Extract the [x, y] coordinate from the center of the cell holding the provided text.  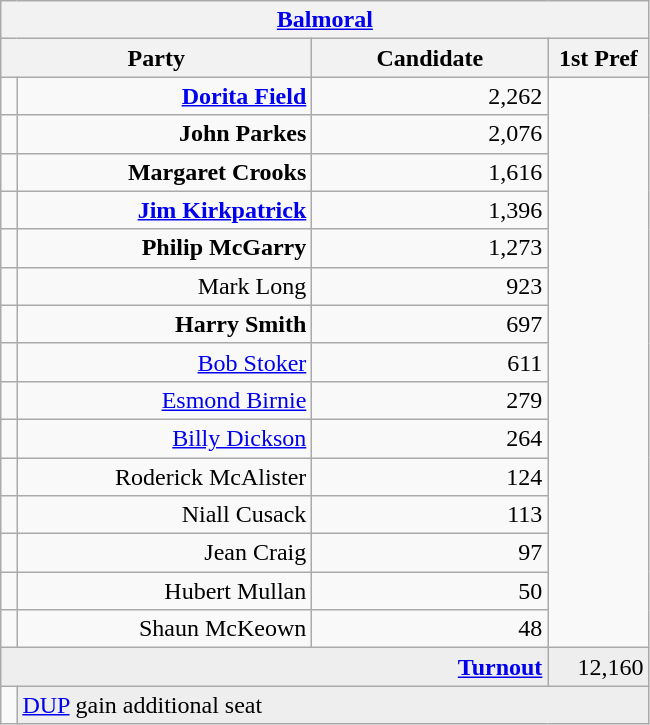
Roderick McAlister [164, 477]
Party [156, 58]
DUP gain additional seat [333, 705]
Billy Dickson [164, 438]
1,616 [430, 172]
97 [430, 553]
697 [430, 324]
Niall Cusack [164, 515]
Mark Long [164, 286]
279 [430, 400]
Philip McGarry [164, 248]
Harry Smith [164, 324]
2,076 [430, 134]
Dorita Field [164, 96]
48 [430, 629]
611 [430, 362]
264 [430, 438]
Candidate [430, 58]
Shaun McKeown [164, 629]
923 [430, 286]
1,273 [430, 248]
Bob Stoker [164, 362]
2,262 [430, 96]
1,396 [430, 210]
124 [430, 477]
50 [430, 591]
Hubert Mullan [164, 591]
113 [430, 515]
Margaret Crooks [164, 172]
Turnout [274, 667]
Jim Kirkpatrick [164, 210]
John Parkes [164, 134]
12,160 [598, 667]
Jean Craig [164, 553]
1st Pref [598, 58]
Balmoral [325, 20]
Esmond Birnie [164, 400]
